Search for the cell housing the specified text and yield its (x, y) center coordinate. 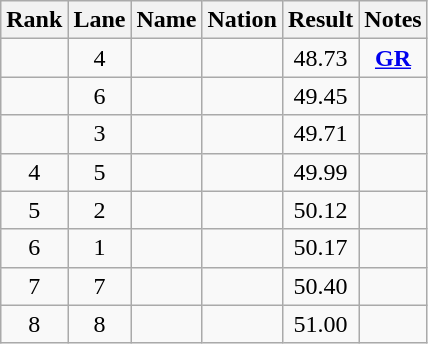
Notes (393, 20)
49.45 (320, 96)
49.99 (320, 172)
49.71 (320, 134)
50.40 (320, 286)
Name (166, 20)
Lane (100, 20)
Result (320, 20)
1 (100, 248)
GR (393, 58)
Rank (34, 20)
50.12 (320, 210)
51.00 (320, 324)
50.17 (320, 248)
2 (100, 210)
Nation (242, 20)
3 (100, 134)
48.73 (320, 58)
